Pinpoint the cell where the given text exists, returning its (x, y) midpoint coordinate. 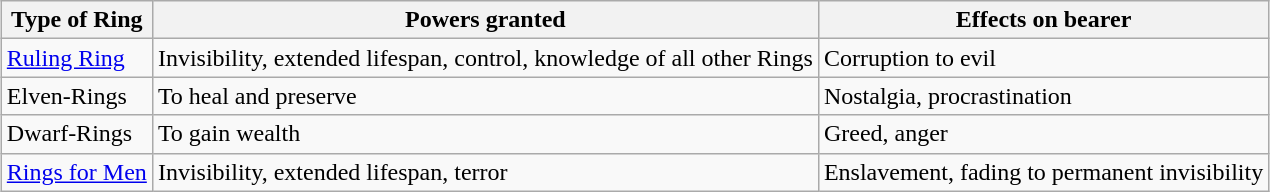
Invisibility, extended lifespan, control, knowledge of all other Rings (485, 58)
Nostalgia, procrastination (1043, 96)
Greed, anger (1043, 134)
Invisibility, extended lifespan, terror (485, 172)
To gain wealth (485, 134)
Dwarf-Rings (76, 134)
To heal and preserve (485, 96)
Elven-Rings (76, 96)
Ruling Ring (76, 58)
Type of Ring (76, 20)
Powers granted (485, 20)
Corruption to evil (1043, 58)
Rings for Men (76, 172)
Effects on bearer (1043, 20)
Enslavement, fading to permanent invisibility (1043, 172)
